Detect which cell encompasses the target text, then output its (x, y) center coordinate. 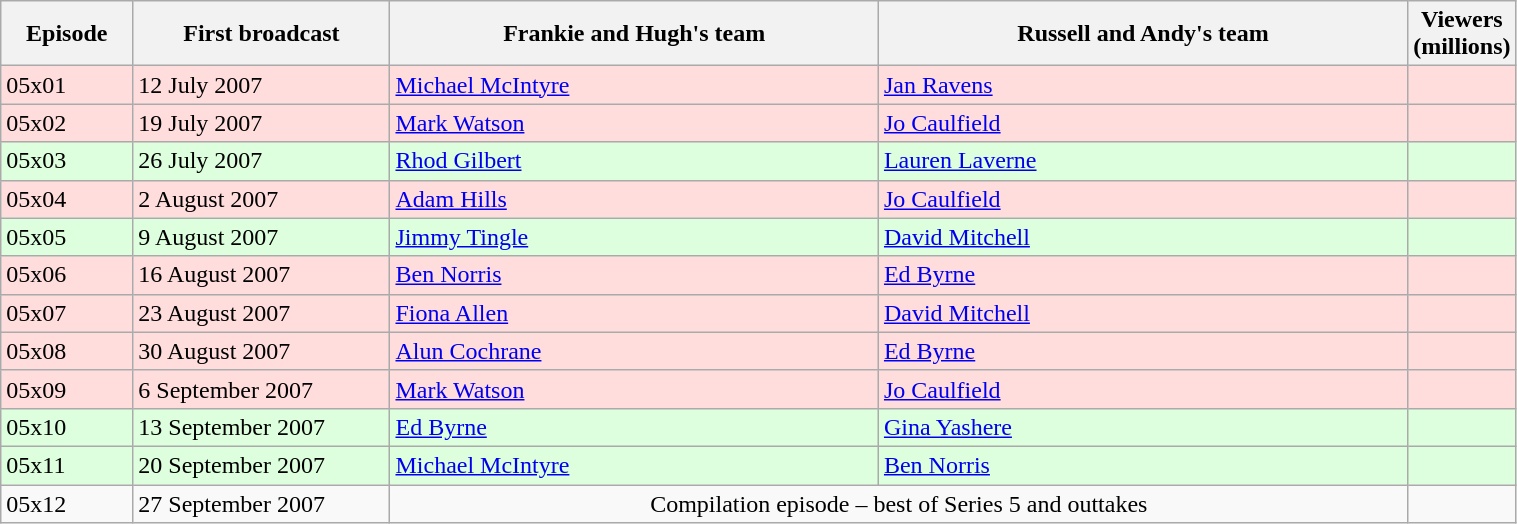
Compilation episode – best of Series 5 and outtakes (899, 503)
Jimmy Tingle (634, 237)
Viewers(millions) (1462, 34)
05x08 (67, 351)
Fiona Allen (634, 313)
9 August 2007 (262, 237)
05x12 (67, 503)
Jan Ravens (1142, 85)
05x02 (67, 123)
19 July 2007 (262, 123)
05x03 (67, 161)
Episode (67, 34)
12 July 2007 (262, 85)
Adam Hills (634, 199)
6 September 2007 (262, 389)
First broadcast (262, 34)
20 September 2007 (262, 465)
05x11 (67, 465)
27 September 2007 (262, 503)
05x07 (67, 313)
Gina Yashere (1142, 427)
Russell and Andy's team (1142, 34)
Alun Cochrane (634, 351)
05x04 (67, 199)
13 September 2007 (262, 427)
05x01 (67, 85)
Lauren Laverne (1142, 161)
05x05 (67, 237)
05x10 (67, 427)
30 August 2007 (262, 351)
26 July 2007 (262, 161)
05x06 (67, 275)
Frankie and Hugh's team (634, 34)
05x09 (67, 389)
23 August 2007 (262, 313)
16 August 2007 (262, 275)
Rhod Gilbert (634, 161)
2 August 2007 (262, 199)
